Identify which cell holds the provided text, then report its [X, Y] central coordinate. 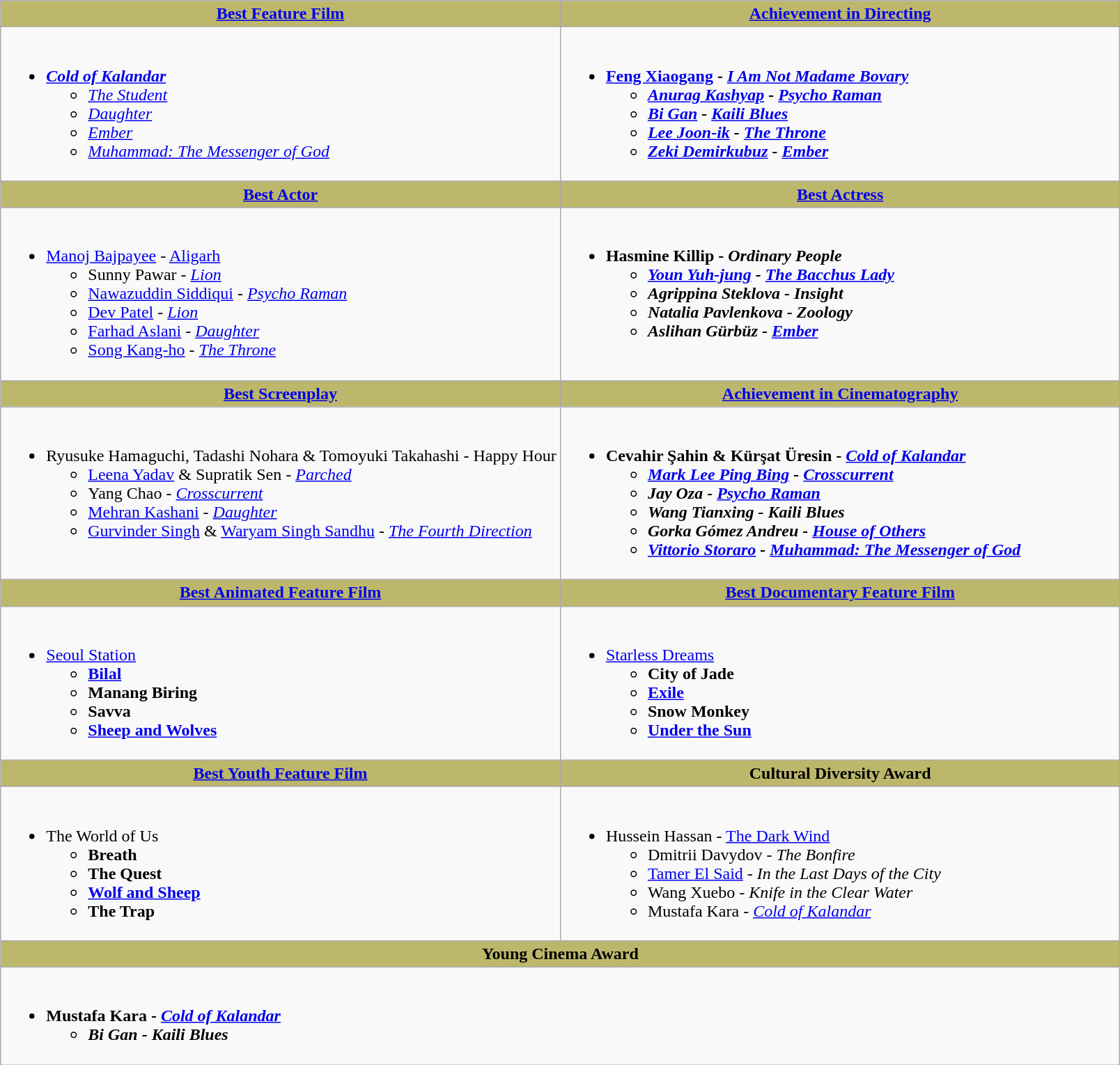
Achievement in Cinematography [840, 394]
Feng Xiaogang - I Am Not Madame Bovary Anurag Kashyap - Psycho Raman Bi Gan - Kaili Blues Lee Joon-ik - The Throne Zeki Demirkubuz - Ember [840, 104]
Starless Dreams City of Jade Exile Snow Monkey Under the Sun [840, 683]
Best Screenplay [281, 394]
Manoj Bajpayee - Aligarh Sunny Pawar - Lion Nawazuddin Siddiqui - Psycho Raman Dev Patel - Lion Farhad Aslani - Daughter Song Kang-ho - The Throne [281, 294]
Cold of Kalandar The Student Daughter Ember Muhammad: The Messenger of God [281, 104]
Best Actor [281, 194]
Best Animated Feature Film [281, 593]
Cultural Diversity Award [840, 773]
Best Feature Film [281, 14]
Best Actress [840, 194]
Young Cinema Award [560, 954]
Achievement in Directing [840, 14]
Hasmine Killip - Ordinary People Youn Yuh-jung - The Bacchus Lady Agrippina Steklova - Insight Natalia Pavlenkova - Zoology Aslihan Gürbüz - Ember [840, 294]
Best Documentary Feature Film [840, 593]
Seoul Station Bilal Manang Biring Savva Sheep and Wolves [281, 683]
The World of Us Breath The Quest Wolf and Sheep The Trap [281, 864]
Best Youth Feature Film [281, 773]
Mustafa Kara - Cold of Kalandar Bi Gan - Kaili Blues [560, 1016]
